Determine the (X, Y) coordinate at the center of the cell enclosing the given text.  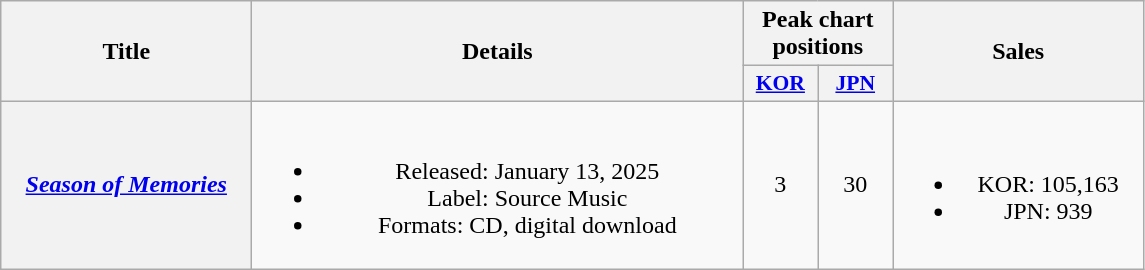
KOR (780, 84)
Released: January 13, 2025Label: Source MusicFormats: CD, digital download (498, 184)
3 (780, 184)
30 (856, 184)
Sales (1018, 52)
Title (126, 52)
Season of Memories (126, 184)
Details (498, 52)
JPN (856, 84)
Peak chart positions (818, 34)
KOR: 105,163JPN: 939 (1018, 184)
